Return (x, y) of the center of cell containing provided text 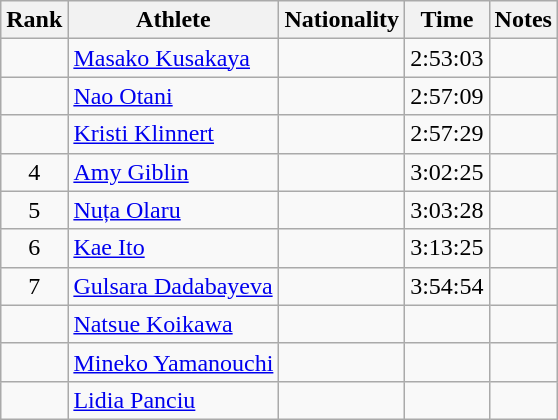
Kristi Klinnert (174, 134)
6 (34, 248)
3:03:28 (447, 210)
3:02:25 (447, 172)
Time (447, 20)
Notes (523, 20)
Nuța Olaru (174, 210)
Nao Otani (174, 96)
4 (34, 172)
Natsue Koikawa (174, 324)
Rank (34, 20)
Lidia Panciu (174, 400)
2:57:29 (447, 134)
2:53:03 (447, 58)
7 (34, 286)
Amy Giblin (174, 172)
Gulsara Dadabayeva (174, 286)
Nationality (342, 20)
3:13:25 (447, 248)
Athlete (174, 20)
Masako Kusakaya (174, 58)
Mineko Yamanouchi (174, 362)
Kae Ito (174, 248)
5 (34, 210)
2:57:09 (447, 96)
3:54:54 (447, 286)
